Search for the cell housing the specified text and yield its (X, Y) center coordinate. 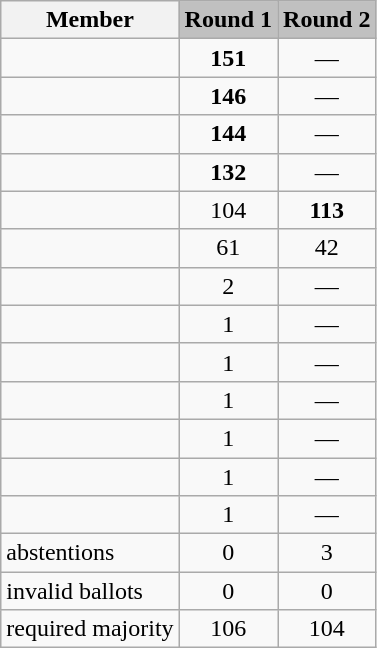
42 (327, 248)
146 (228, 96)
61 (228, 248)
106 (228, 629)
151 (228, 58)
Round 1 (228, 20)
required majority (90, 629)
abstentions (90, 553)
invalid ballots (90, 591)
144 (228, 134)
113 (327, 210)
132 (228, 172)
Round 2 (327, 20)
Member (90, 20)
3 (327, 553)
2 (228, 286)
